Scan for the cell matching the given text and deliver its [x, y] coordinate at center. 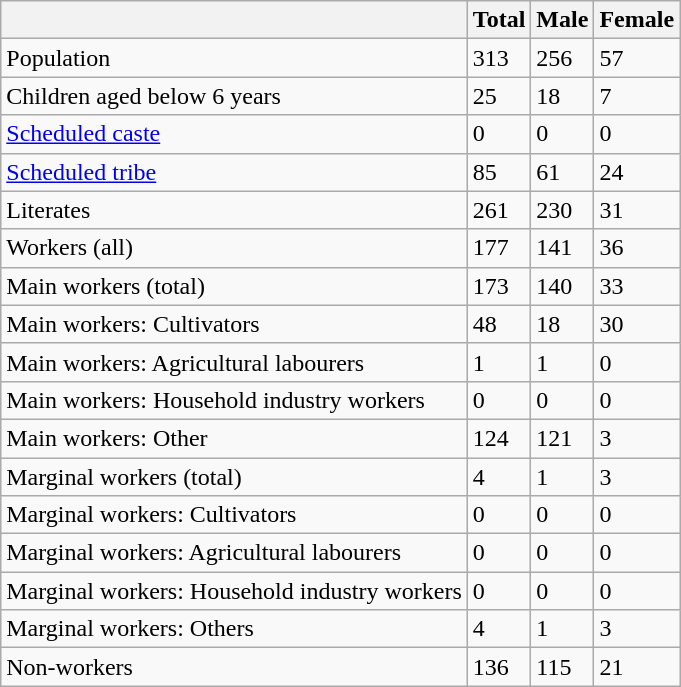
121 [562, 438]
Scheduled caste [234, 134]
61 [562, 172]
25 [499, 96]
Main workers: Cultivators [234, 324]
124 [499, 438]
21 [637, 667]
33 [637, 286]
Female [637, 20]
Marginal workers: Cultivators [234, 515]
136 [499, 667]
141 [562, 248]
24 [637, 172]
256 [562, 58]
Main workers: Other [234, 438]
Marginal workers: Others [234, 629]
Marginal workers: Agricultural labourers [234, 553]
261 [499, 210]
115 [562, 667]
230 [562, 210]
Marginal workers (total) [234, 477]
Main workers: Household industry workers [234, 400]
30 [637, 324]
Male [562, 20]
85 [499, 172]
Total [499, 20]
177 [499, 248]
Main workers: Agricultural labourers [234, 362]
173 [499, 286]
Non-workers [234, 667]
31 [637, 210]
140 [562, 286]
36 [637, 248]
Main workers (total) [234, 286]
57 [637, 58]
48 [499, 324]
Workers (all) [234, 248]
Scheduled tribe [234, 172]
Marginal workers: Household industry workers [234, 591]
Literates [234, 210]
Children aged below 6 years [234, 96]
Population [234, 58]
7 [637, 96]
313 [499, 58]
